Return (X, Y) of the center of cell containing provided text 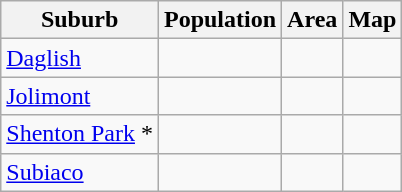
Subiaco (80, 172)
Population (220, 20)
Area (312, 20)
Suburb (80, 20)
Daglish (80, 58)
Shenton Park * (80, 134)
Jolimont (80, 96)
Map (372, 20)
